Scan for the cell matching the given text and deliver its [x, y] coordinate at center. 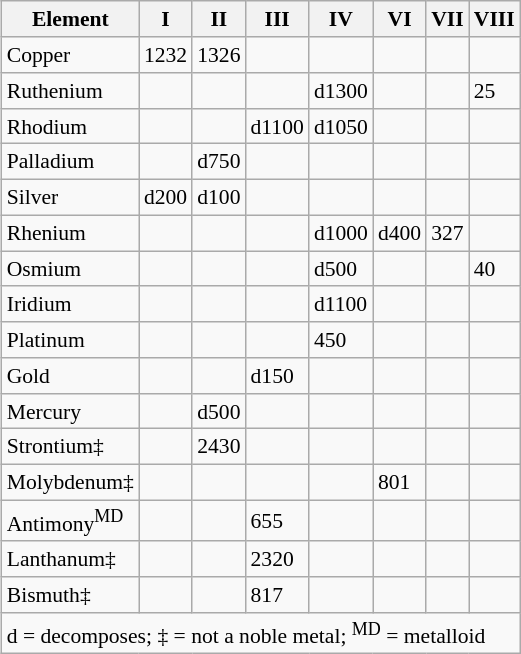
327 [448, 233]
Bismuth‡ [70, 595]
40 [494, 269]
Palladium [70, 162]
2430 [218, 447]
Platinum [70, 340]
VIII [494, 19]
1232 [166, 55]
d200 [166, 197]
Osmium [70, 269]
Gold [70, 376]
25 [494, 91]
817 [278, 595]
450 [341, 340]
d100 [218, 197]
Element [70, 19]
Strontium‡ [70, 447]
Mercury [70, 411]
Copper [70, 55]
2320 [278, 559]
d150 [278, 376]
d1050 [341, 126]
VI [400, 19]
801 [400, 482]
d750 [218, 162]
d1300 [341, 91]
Molybdenum‡ [70, 482]
IV [341, 19]
Lanthanum‡ [70, 559]
AntimonyMD [70, 520]
VII [448, 19]
III [278, 19]
II [218, 19]
Iridium [70, 304]
Rhenium [70, 233]
d1000 [341, 233]
d400 [400, 233]
Rhodium [70, 126]
655 [278, 520]
Silver [70, 197]
d = decomposes; ‡ = not a noble metal; MD = metalloid [261, 634]
I [166, 19]
1326 [218, 55]
Ruthenium [70, 91]
